Return [X, Y] of the center of cell containing provided text 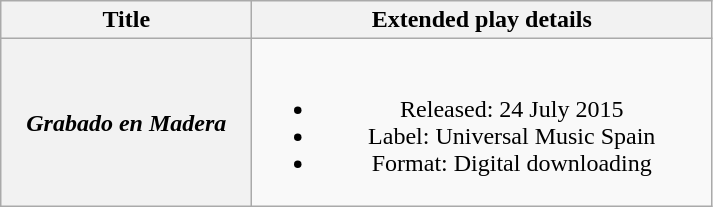
Released: 24 July 2015Label: Universal Music SpainFormat: Digital downloading [482, 122]
Grabado en Madera [126, 122]
Extended play details [482, 20]
Title [126, 20]
